Search for the cell housing the specified text and yield its (X, Y) center coordinate. 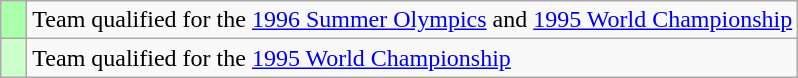
Team qualified for the 1995 World Championship (412, 58)
Team qualified for the 1996 Summer Olympics and 1995 World Championship (412, 20)
